Search for the cell housing the specified text and yield its (x, y) center coordinate. 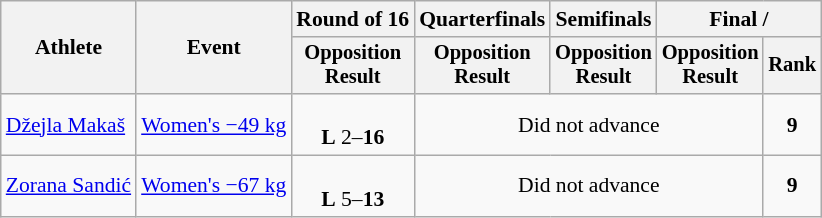
L 5–13 (352, 186)
Džejla Makaš (68, 124)
Semifinals (604, 19)
Zorana Sandić (68, 186)
L 2–16 (352, 124)
Event (214, 48)
Final / (739, 19)
Round of 16 (352, 19)
Rank (792, 66)
Quarterfinals (482, 19)
Athlete (68, 48)
Women's −67 kg (214, 186)
Women's −49 kg (214, 124)
